Scan for the cell matching the given text and deliver its (x, y) coordinate at center. 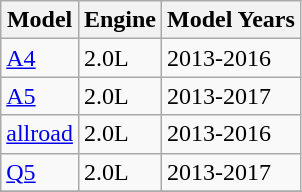
Model Years (232, 20)
A4 (40, 58)
Q5 (40, 172)
allroad (40, 134)
Model (40, 20)
A5 (40, 96)
Engine (120, 20)
